Determine the (x, y) coordinate at the center of the cell enclosing the given text.  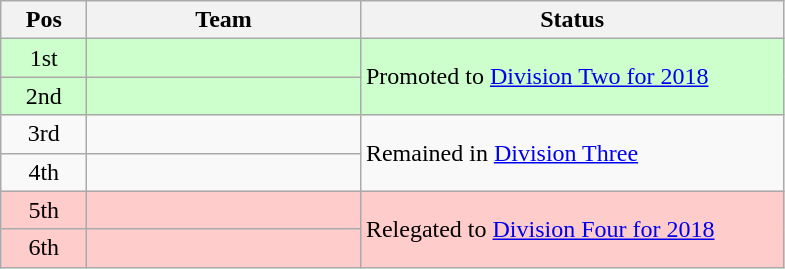
6th (44, 248)
2nd (44, 96)
Pos (44, 20)
4th (44, 172)
Relegated to Division Four for 2018 (572, 229)
Team (224, 20)
5th (44, 210)
1st (44, 58)
Remained in Division Three (572, 153)
Status (572, 20)
Promoted to Division Two for 2018 (572, 77)
3rd (44, 134)
